Return [x, y] of the center of cell containing provided text 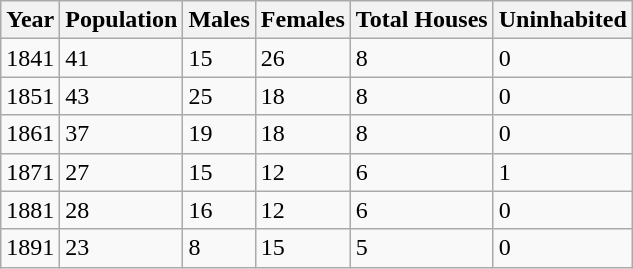
Year [30, 20]
41 [122, 58]
1841 [30, 58]
23 [122, 248]
26 [302, 58]
43 [122, 96]
Population [122, 20]
Uninhabited [562, 20]
37 [122, 134]
1851 [30, 96]
1891 [30, 248]
25 [219, 96]
1861 [30, 134]
28 [122, 210]
1 [562, 172]
1871 [30, 172]
27 [122, 172]
1881 [30, 210]
19 [219, 134]
16 [219, 210]
Males [219, 20]
Total Houses [422, 20]
Females [302, 20]
5 [422, 248]
